Scan for the cell matching the given text and deliver its [X, Y] coordinate at center. 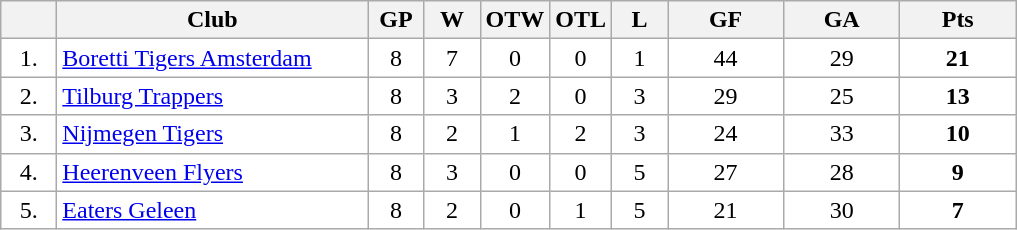
Nijmegen Tigers [212, 134]
Club [212, 20]
28 [842, 172]
Pts [958, 20]
44 [726, 58]
10 [958, 134]
25 [842, 96]
33 [842, 134]
Boretti Tigers Amsterdam [212, 58]
3. [29, 134]
4. [29, 172]
30 [842, 210]
GP [396, 20]
W [452, 20]
24 [726, 134]
OTW [515, 20]
OTL [581, 20]
GF [726, 20]
27 [726, 172]
Eaters Geleen [212, 210]
GA [842, 20]
Heerenveen Flyers [212, 172]
2. [29, 96]
1. [29, 58]
Tilburg Trappers [212, 96]
5. [29, 210]
9 [958, 172]
L [640, 20]
13 [958, 96]
